Identify which cell holds the provided text, then report its [x, y] central coordinate. 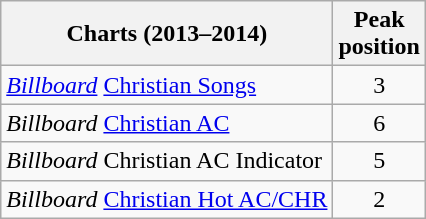
Charts (2013–2014) [167, 34]
Billboard Christian AC Indicator [167, 161]
Billboard Christian Hot AC/CHR [167, 199]
6 [379, 123]
Billboard Christian AC [167, 123]
5 [379, 161]
2 [379, 199]
3 [379, 85]
Peakposition [379, 34]
Billboard Christian Songs [167, 85]
